Identify which cell holds the provided text, then report its (X, Y) central coordinate. 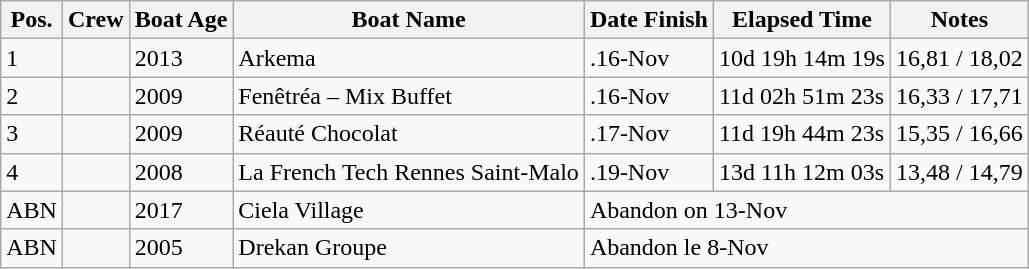
2 (32, 96)
Elapsed Time (802, 20)
Crew (96, 20)
.17-Nov (648, 134)
.19-Nov (648, 172)
3 (32, 134)
Ciela Village (409, 210)
Pos. (32, 20)
Abandon on 13-Nov (806, 210)
16,81 / 18,02 (959, 58)
13,48 / 14,79 (959, 172)
13d 11h 12m 03s (802, 172)
15,35 / 16,66 (959, 134)
Réauté Chocolat (409, 134)
2008 (181, 172)
Fenêtréa – Mix Buffet (409, 96)
Boat Age (181, 20)
2005 (181, 248)
16,33 / 17,71 (959, 96)
11d 19h 44m 23s (802, 134)
10d 19h 14m 19s (802, 58)
Date Finish (648, 20)
2017 (181, 210)
Abandon le 8-Nov (806, 248)
La French Tech Rennes Saint-Malo (409, 172)
4 (32, 172)
1 (32, 58)
11d 02h 51m 23s (802, 96)
2013 (181, 58)
Drekan Groupe (409, 248)
Notes (959, 20)
Boat Name (409, 20)
Arkema (409, 58)
